Detect which cell encompasses the target text, then output its [X, Y] center coordinate. 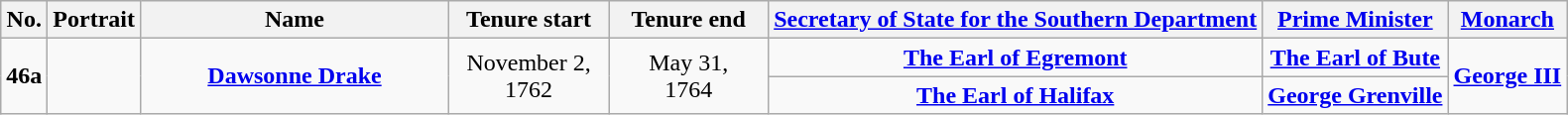
Name [294, 20]
The Earl of Halifax [1016, 95]
George III [1508, 76]
Monarch [1508, 20]
46a [24, 76]
May 31,1764 [688, 76]
The Earl of Bute [1355, 57]
No. [24, 20]
Prime Minister [1355, 20]
George Grenville [1355, 95]
November 2,1762 [530, 76]
Portrait [94, 20]
The Earl of Egremont [1016, 57]
Tenure start [530, 20]
Secretary of State for the Southern Department [1016, 20]
Dawsonne Drake [294, 76]
Tenure end [688, 20]
